Pinpoint the cell where the given text exists, returning its (X, Y) midpoint coordinate. 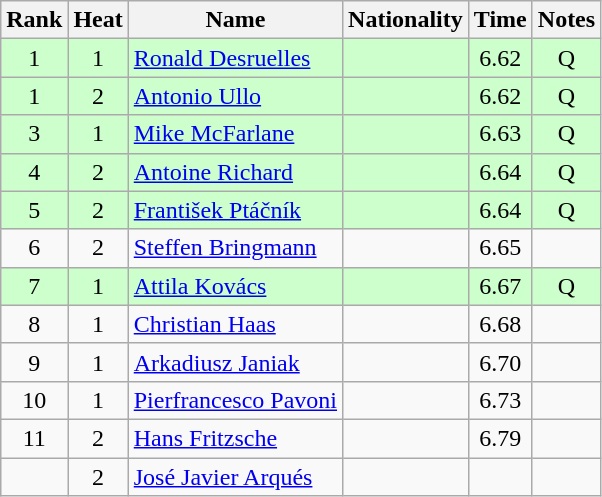
Antoine Richard (235, 172)
6 (34, 248)
6.73 (500, 400)
Nationality (406, 20)
6.68 (500, 324)
8 (34, 324)
Time (500, 20)
Hans Fritzsche (235, 438)
František Ptáčník (235, 210)
6.65 (500, 248)
Steffen Bringmann (235, 248)
Arkadiusz Janiak (235, 362)
Attila Kovács (235, 286)
Rank (34, 20)
Antonio Ullo (235, 96)
5 (34, 210)
6.67 (500, 286)
Christian Haas (235, 324)
Pierfrancesco Pavoni (235, 400)
9 (34, 362)
Name (235, 20)
6.63 (500, 134)
José Javier Arqués (235, 477)
Notes (566, 20)
6.79 (500, 438)
7 (34, 286)
10 (34, 400)
Ronald Desruelles (235, 58)
4 (34, 172)
Mike McFarlane (235, 134)
3 (34, 134)
6.70 (500, 362)
Heat (98, 20)
11 (34, 438)
